Return (X, Y) of the center of cell containing provided text 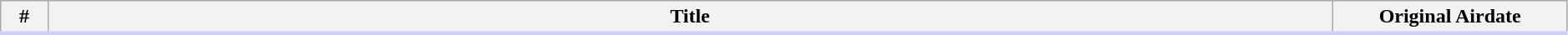
Title (690, 17)
Original Airdate (1450, 17)
# (24, 17)
